Scan for the cell matching the given text and deliver its [X, Y] coordinate at center. 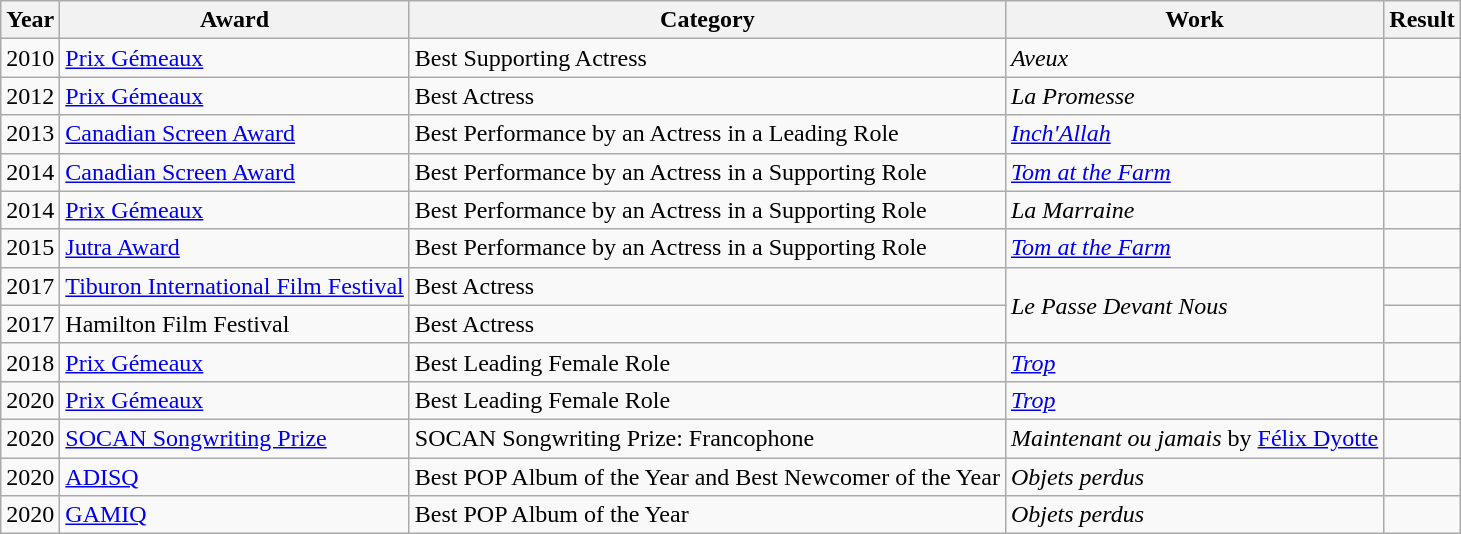
Year [30, 20]
2013 [30, 134]
Best POP Album of the Year [707, 515]
Category [707, 20]
2015 [30, 248]
2018 [30, 362]
Inch'Allah [1194, 134]
Best Performance by an Actress in a Leading Role [707, 134]
2012 [30, 96]
La Marraine [1194, 210]
Tiburon International Film Festival [235, 286]
Le Passe Devant Nous [1194, 305]
Best Supporting Actress [707, 58]
Maintenant ou jamais by Félix Dyotte [1194, 438]
La Promesse [1194, 96]
Award [235, 20]
SOCAN Songwriting Prize: Francophone [707, 438]
SOCAN Songwriting Prize [235, 438]
Work [1194, 20]
Jutra Award [235, 248]
GAMIQ [235, 515]
Aveux [1194, 58]
2010 [30, 58]
Best POP Album of the Year and Best Newcomer of the Year [707, 477]
Result [1422, 20]
ADISQ [235, 477]
Hamilton Film Festival [235, 324]
